For the text-containing cell, return its midpoint in (x, y) coordinate format. 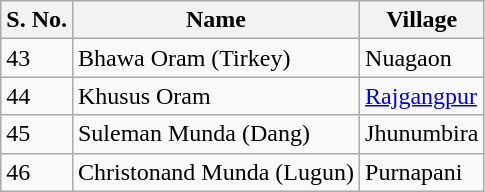
Suleman Munda (Dang) (216, 134)
Name (216, 20)
Bhawa Oram (Tirkey) (216, 58)
Khusus Oram (216, 96)
Purnapani (422, 172)
43 (37, 58)
Jhunumbira (422, 134)
Nuagaon (422, 58)
Rajgangpur (422, 96)
Village (422, 20)
Christonand Munda (Lugun) (216, 172)
46 (37, 172)
45 (37, 134)
S. No. (37, 20)
44 (37, 96)
